Find where the given text appears and provide that cell's center as (X, Y) coordinate. 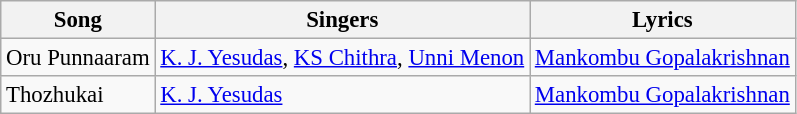
Thozhukai (78, 95)
Singers (342, 20)
Oru Punnaaram (78, 58)
Lyrics (663, 20)
K. J. Yesudas, KS Chithra, Unni Menon (342, 58)
Song (78, 20)
K. J. Yesudas (342, 95)
